Scan for the cell matching the given text and deliver its [X, Y] coordinate at center. 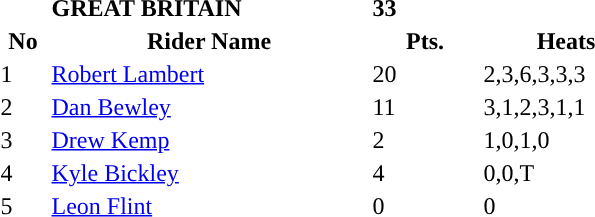
Pts. [425, 41]
20 [425, 74]
Robert Lambert [209, 74]
2 [425, 140]
Drew Kemp [209, 140]
Rider Name [209, 41]
4 [425, 173]
11 [425, 107]
Kyle Bickley [209, 173]
Dan Bewley [209, 107]
